Extract the [X, Y] coordinate from the center of the cell holding the provided text.  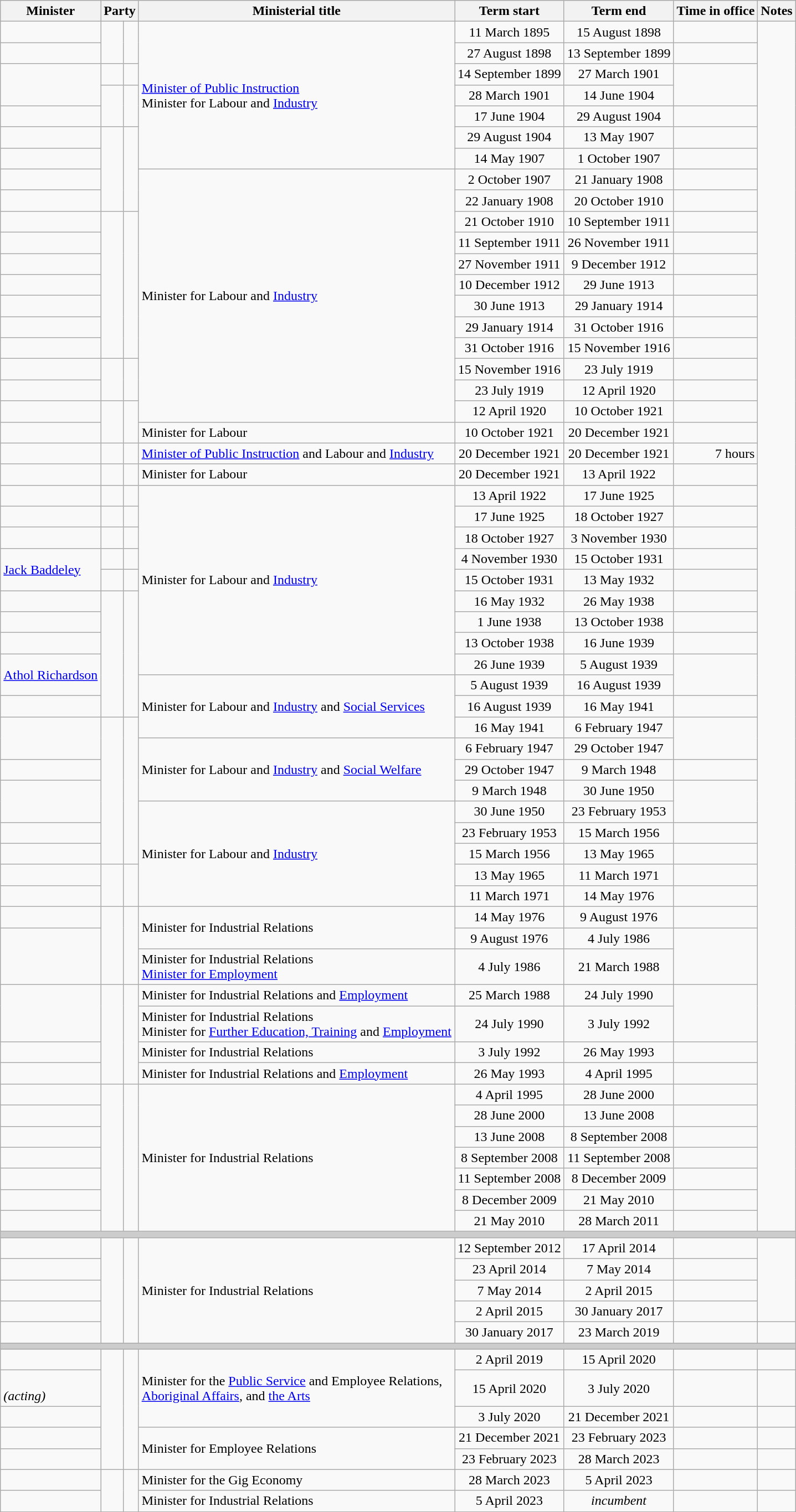
Term start [510, 11]
23 April 2014 [510, 1269]
Athol Richardson [51, 675]
21 October 1910 [510, 221]
Ministerial title [296, 11]
Minister for the Public Service and Employee Relations,Aboriginal Affairs, and the Arts [296, 1389]
1 October 1907 [619, 158]
Minister [51, 11]
Party [120, 11]
14 September 1899 [510, 74]
4 November 1930 [510, 559]
21 March 1988 [619, 967]
28 March 2011 [619, 1221]
Minister for Labour and Industry and Social Welfare [296, 770]
21 January 1908 [619, 179]
10 December 1912 [510, 285]
27 March 1901 [619, 74]
Minister of Public InstructionMinister for Labour and Industry [296, 95]
25 March 1988 [510, 995]
1 June 1938 [510, 622]
14 May 1907 [510, 158]
2 October 1907 [510, 179]
20 October 1910 [619, 200]
13 May 1907 [619, 137]
29 June 1913 [619, 285]
2 April 2019 [510, 1360]
12 September 2012 [510, 1248]
Time in office [716, 11]
28 March 1901 [510, 95]
7 hours [716, 453]
3 November 1930 [619, 538]
17 June 1904 [510, 116]
22 January 1908 [510, 200]
9 December 1912 [619, 264]
26 June 1939 [510, 664]
Minister of Public Instruction and Labour and Industry [296, 453]
Notes [777, 11]
13 May 1932 [619, 580]
27 August 1898 [510, 53]
Jack Baddeley [51, 569]
Minister for Employee Relations [296, 1448]
30 June 1913 [510, 306]
incumbent [619, 1501]
26 May 1938 [619, 601]
14 June 1904 [619, 95]
26 November 1911 [619, 242]
23 March 2019 [619, 1333]
Term end [619, 11]
Minister for the Gig Economy [296, 1480]
11 September 1911 [510, 242]
Minister for Labour and Industry and Social Services [296, 706]
15 August 1898 [619, 32]
(acting) [51, 1389]
17 April 2014 [619, 1248]
Minister for Industrial RelationsMinister for Employment [296, 967]
11 March 1895 [510, 32]
Minister for Industrial RelationsMinister for Further Education, Training and Employment [296, 1024]
16 May 1932 [510, 601]
13 September 1899 [619, 53]
16 June 1939 [619, 643]
10 September 1911 [619, 221]
27 November 1911 [510, 264]
